From the cell containing the given text, extract its center point as [x, y] coordinate. 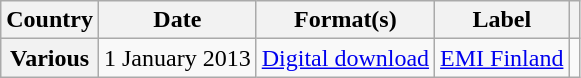
Country [50, 20]
Format(s) [345, 20]
1 January 2013 [177, 58]
EMI Finland [502, 58]
Date [177, 20]
Digital download [345, 58]
Label [502, 20]
Various [50, 58]
